Scan for the cell matching the given text and deliver its [X, Y] coordinate at center. 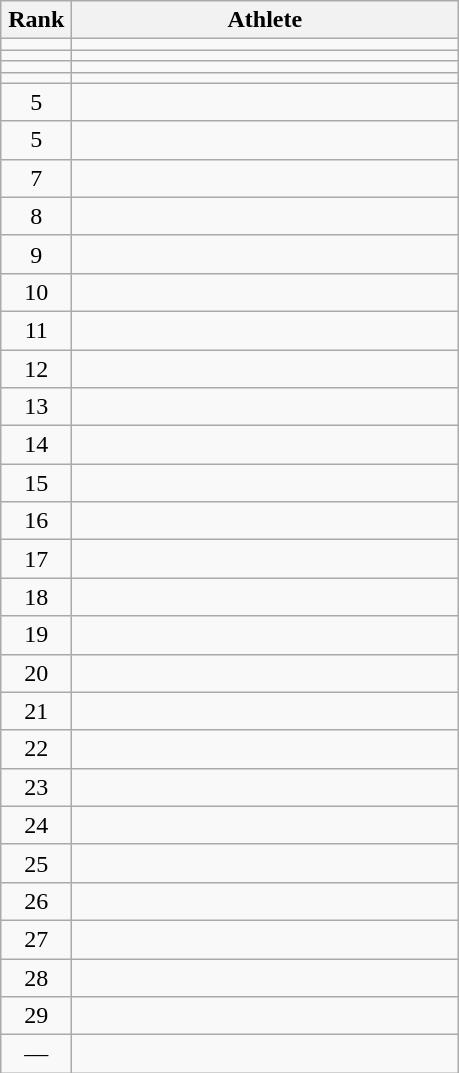
21 [36, 711]
17 [36, 559]
13 [36, 407]
8 [36, 216]
27 [36, 939]
15 [36, 483]
10 [36, 292]
Rank [36, 20]
19 [36, 635]
11 [36, 330]
28 [36, 977]
Athlete [265, 20]
14 [36, 445]
23 [36, 787]
12 [36, 369]
24 [36, 825]
7 [36, 178]
— [36, 1054]
16 [36, 521]
25 [36, 863]
20 [36, 673]
18 [36, 597]
29 [36, 1016]
9 [36, 254]
26 [36, 901]
22 [36, 749]
